Pinpoint the cell where the given text exists, returning its (X, Y) midpoint coordinate. 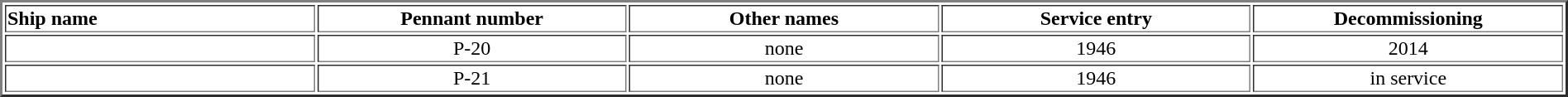
in service (1408, 78)
Decommissioning (1408, 18)
Service entry (1096, 18)
2014 (1408, 48)
P-21 (471, 78)
Pennant number (471, 18)
P-20 (471, 48)
Ship name (160, 18)
Other names (784, 18)
